Capture the cell that displays the provided text and extract its (x, y) central coordinate. 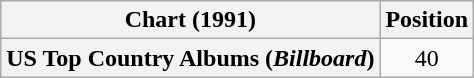
Chart (1991) (190, 20)
Position (427, 20)
US Top Country Albums (Billboard) (190, 58)
40 (427, 58)
